Extract the (x, y) coordinate from the center of the cell holding the provided text.  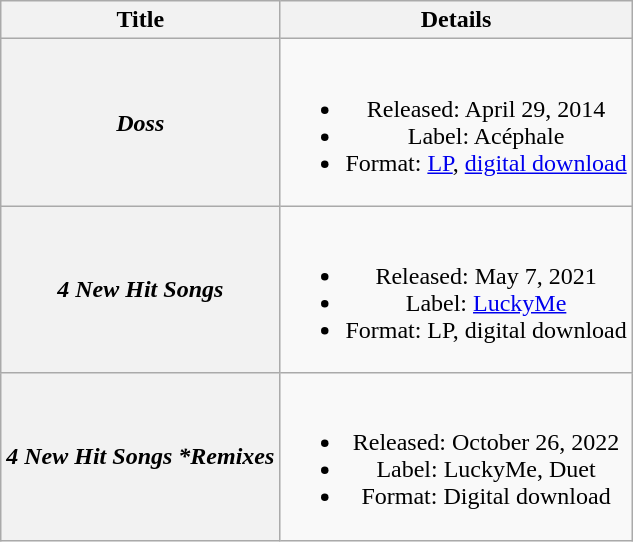
Doss (140, 122)
Released: May 7, 2021Label: LuckyMeFormat: LP, digital download (456, 290)
4 New Hit Songs *Remixes (140, 456)
Details (456, 20)
Released: October 26, 2022Label: LuckyMe, DuetFormat: Digital download (456, 456)
4 New Hit Songs (140, 290)
Released: April 29, 2014Label: AcéphaleFormat: LP, digital download (456, 122)
Title (140, 20)
